Search for the cell housing the specified text and yield its [X, Y] center coordinate. 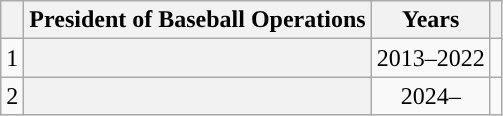
2013–2022 [430, 58]
President of Baseball Operations [198, 20]
2024– [430, 96]
2 [12, 96]
Years [430, 20]
1 [12, 58]
